Capture the cell that displays the provided text and extract its [x, y] central coordinate. 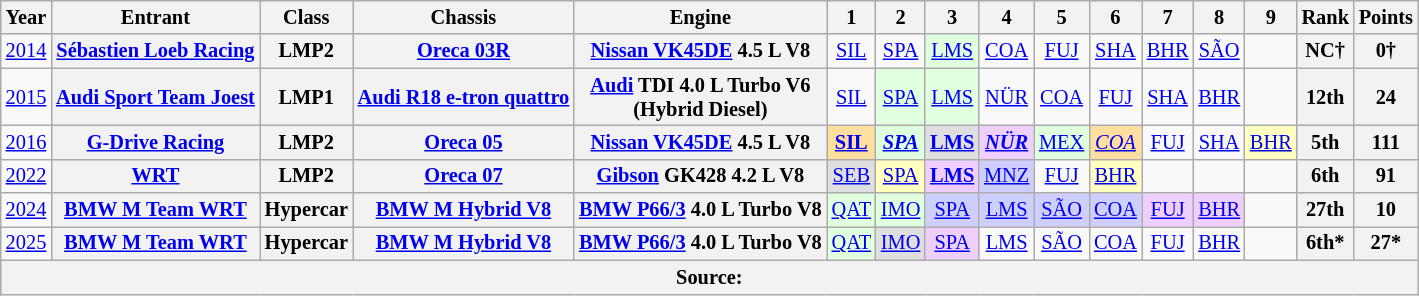
MEX [1062, 142]
6th [1326, 176]
Oreca 03R [464, 51]
111 [1386, 142]
7 [1168, 17]
Chassis [464, 17]
NC† [1326, 51]
Sébastien Loeb Racing [155, 51]
3 [952, 17]
Source: [710, 277]
10 [1386, 210]
12th [1326, 97]
Audi R18 e-tron quattro [464, 97]
Engine [700, 17]
Points [1386, 17]
Gibson GK428 4.2 L V8 [700, 176]
5th [1326, 142]
G-Drive Racing [155, 142]
MNZ [1006, 176]
2 [900, 17]
Oreca 07 [464, 176]
2024 [26, 210]
91 [1386, 176]
2014 [26, 51]
Rank [1326, 17]
Entrant [155, 17]
2025 [26, 243]
2015 [26, 97]
0† [1386, 51]
6 [1116, 17]
1 [852, 17]
8 [1219, 17]
Audi Sport Team Joest [155, 97]
2016 [26, 142]
Audi TDI 4.0 L Turbo V6(Hybrid Diesel) [700, 97]
27th [1326, 210]
6th* [1326, 243]
Year [26, 17]
SEB [852, 176]
Oreca 05 [464, 142]
24 [1386, 97]
5 [1062, 17]
27* [1386, 243]
4 [1006, 17]
2022 [26, 176]
9 [1271, 17]
WRT [155, 176]
LMP1 [306, 97]
Class [306, 17]
